Return the [X, Y] coordinate for the center point of the cell that contains the specified text.  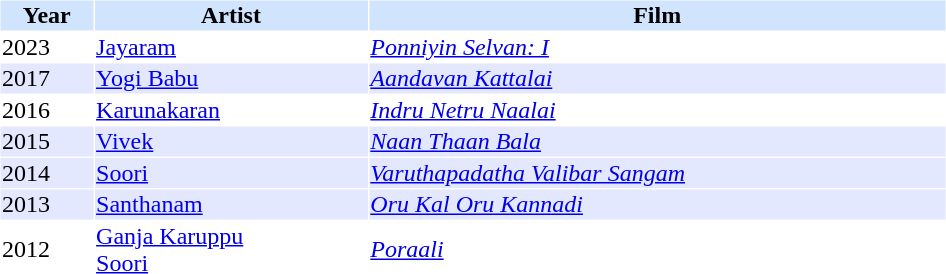
Naan Thaan Bala [658, 141]
Artist [232, 15]
Aandavan Kattalai [658, 79]
Yogi Babu [232, 79]
2016 [46, 110]
2013 [46, 205]
Indru Netru Naalai [658, 110]
Oru Kal Oru Kannadi [658, 205]
Vivek [232, 141]
Film [658, 15]
2023 [46, 47]
Santhanam [232, 205]
Varuthapadatha Valibar Sangam [658, 173]
2014 [46, 173]
Soori [232, 173]
2017 [46, 79]
Year [46, 15]
Jayaram [232, 47]
2015 [46, 141]
Ponniyin Selvan: I [658, 47]
Karunakaran [232, 110]
